Extract the [x, y] coordinate from the center of the cell holding the provided text.  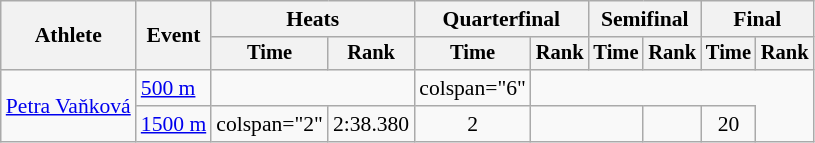
Heats [312, 19]
500 m [174, 88]
2 [472, 124]
Athlete [68, 36]
Event [174, 36]
2:38.380 [371, 124]
Semifinal [644, 19]
Quarterfinal [501, 19]
1500 m [174, 124]
Final [757, 19]
Petra Vaňková [68, 106]
colspan="2" [270, 124]
colspan="6" [472, 88]
20 [728, 124]
